Determine the (X, Y) coordinate at the center of the cell enclosing the given text.  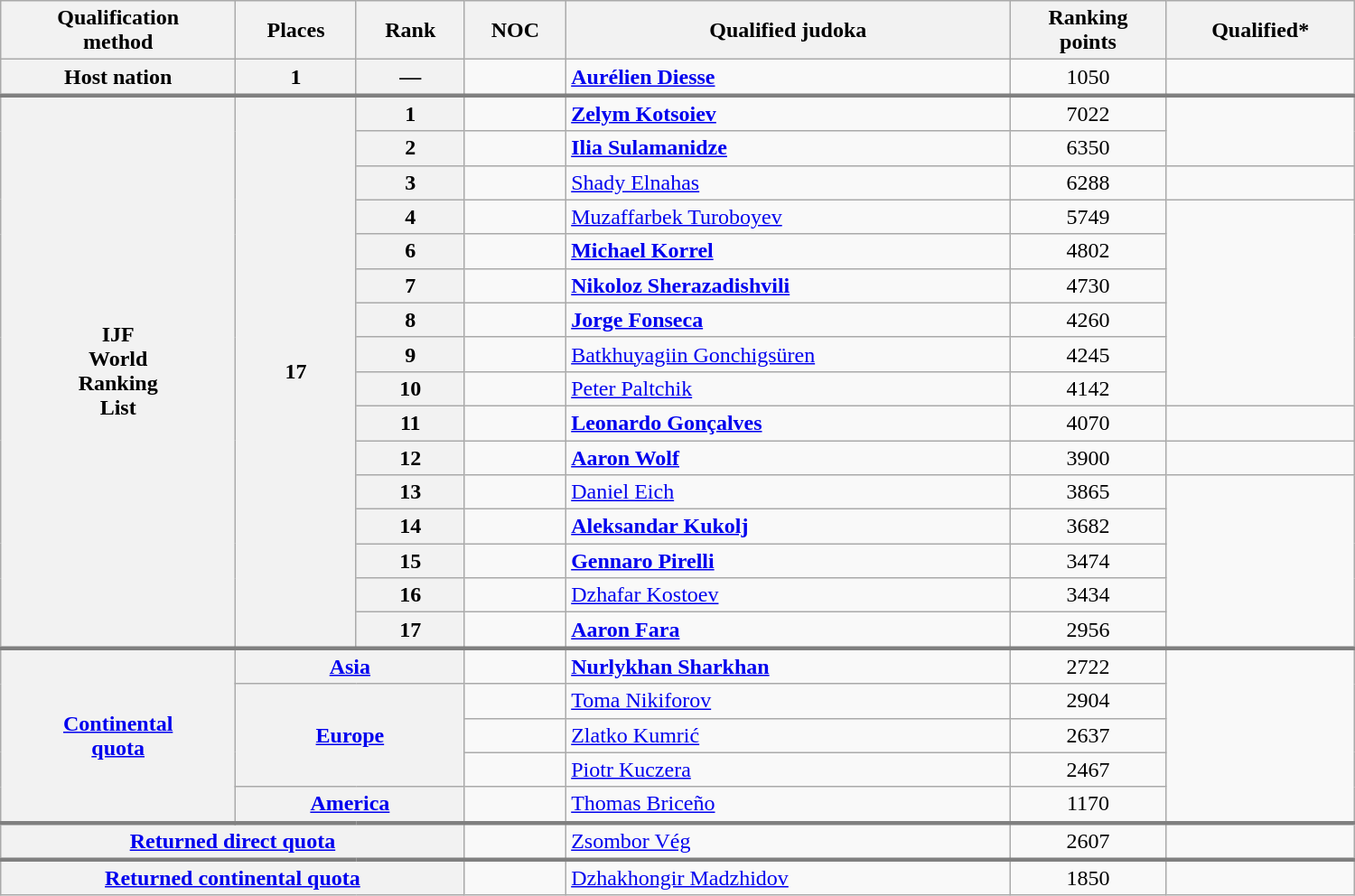
15 (410, 561)
Aurélien Diesse (788, 78)
America (350, 805)
6288 (1088, 182)
Nurlykhan Sharkhan (788, 666)
5749 (1088, 217)
6350 (1088, 148)
3 (410, 182)
Batkhuyagiin Gonchigsüren (788, 354)
Dzhafar Kostoev (788, 595)
IJFWorldRankingList (118, 371)
Returned direct quota (233, 842)
Daniel Eich (788, 492)
Dzhakhongir Madzhidov (788, 878)
9 (410, 354)
2956 (1088, 630)
1050 (1088, 78)
7 (410, 285)
Gennaro Pirelli (788, 561)
Thomas Briceño (788, 805)
2722 (1088, 666)
Zlatko Kumrić (788, 735)
4142 (1088, 388)
4245 (1088, 354)
Muzaffarbek Turoboyev (788, 217)
2467 (1088, 770)
Returned continental quota (233, 878)
Shady Elnahas (788, 182)
Europe (350, 735)
14 (410, 527)
2637 (1088, 735)
4730 (1088, 285)
Asia (350, 666)
10 (410, 388)
Nikoloz Sherazadishvili (788, 285)
3474 (1088, 561)
8 (410, 320)
11 (410, 423)
Qualified judoka (788, 31)
4260 (1088, 320)
6 (410, 251)
Piotr Kuczera (788, 770)
2 (410, 148)
2904 (1088, 701)
Continentalquota (118, 735)
3865 (1088, 492)
16 (410, 595)
Leonardo Gonçalves (788, 423)
Ilia Sulamanidze (788, 148)
Rank (410, 31)
3682 (1088, 527)
3434 (1088, 595)
1170 (1088, 805)
Qualificationmethod (118, 31)
Toma Nikiforov (788, 701)
3900 (1088, 458)
4802 (1088, 251)
13 (410, 492)
2607 (1088, 842)
Zelym Kotsoiev (788, 113)
Aleksandar Kukolj (788, 527)
Zsombor Vég (788, 842)
4 (410, 217)
Places (296, 31)
Aaron Fara (788, 630)
Peter Paltchik (788, 388)
Qualified* (1260, 31)
Jorge Fonseca (788, 320)
— (410, 78)
7022 (1088, 113)
Rankingpoints (1088, 31)
4070 (1088, 423)
Host nation (118, 78)
Aaron Wolf (788, 458)
1850 (1088, 878)
Michael Korrel (788, 251)
12 (410, 458)
NOC (515, 31)
